Pinpoint the cell where the given text exists, returning its (x, y) midpoint coordinate. 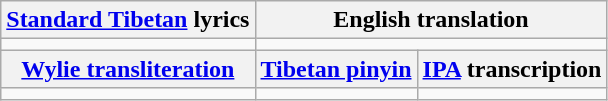
English translation (431, 20)
Tibetan pinyin (336, 69)
Standard Tibetan lyrics (128, 20)
Wylie transliteration (128, 69)
IPA transcription (512, 69)
